Locate the cell with the specified text and output its (x, y) center coordinate. 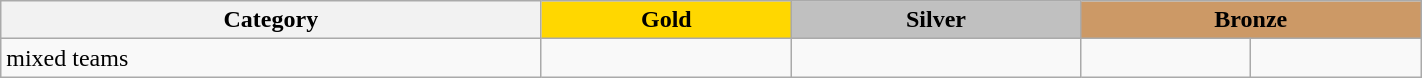
Silver (936, 20)
mixed teams (271, 58)
Bronze (1250, 20)
Category (271, 20)
Gold (666, 20)
